Pinpoint the cell where the given text exists, returning its [X, Y] midpoint coordinate. 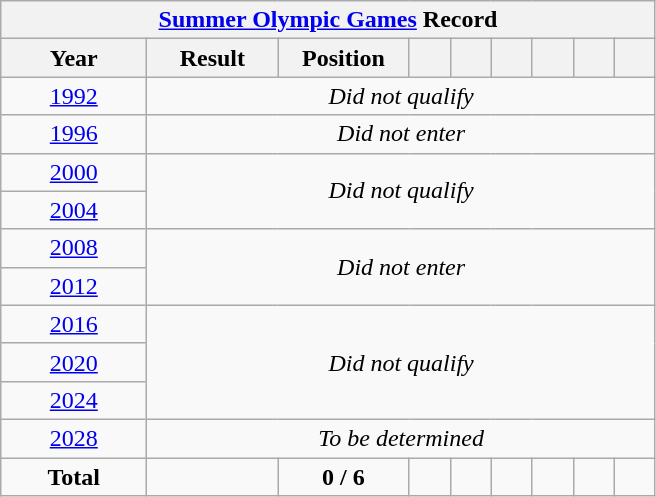
Total [74, 477]
2020 [74, 362]
2016 [74, 324]
2004 [74, 210]
Year [74, 58]
To be determined [401, 438]
Result [212, 58]
1992 [74, 96]
1996 [74, 134]
2024 [74, 400]
2028 [74, 438]
2012 [74, 286]
0 / 6 [344, 477]
Summer Olympic Games Record [328, 20]
2000 [74, 172]
2008 [74, 248]
Position [344, 58]
